Provide the (X, Y) coordinate of the cell's center where the given text is located.  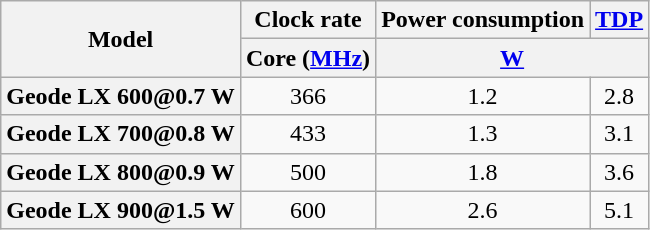
1.8 (483, 172)
2.8 (620, 96)
TDP (620, 20)
366 (308, 96)
Geode LX 700@0.8 W (121, 134)
433 (308, 134)
Clock rate (308, 20)
600 (308, 210)
500 (308, 172)
Core (MHz) (308, 58)
1.2 (483, 96)
Power consumption (483, 20)
W (512, 58)
3.1 (620, 134)
3.6 (620, 172)
Model (121, 39)
Geode LX 900@1.5 W (121, 210)
Geode LX 600@0.7 W (121, 96)
5.1 (620, 210)
Geode LX 800@0.9 W (121, 172)
2.6 (483, 210)
1.3 (483, 134)
